Pinpoint the cell where the given text exists, returning its [x, y] midpoint coordinate. 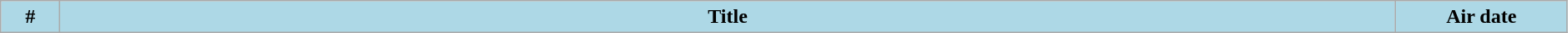
Air date [1481, 17]
Title [728, 17]
# [30, 17]
